Extract the [X, Y] coordinate from the center of the cell holding the provided text.  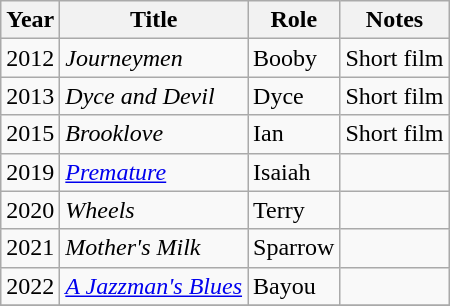
2013 [30, 96]
Notes [394, 20]
Wheels [154, 210]
Sparrow [294, 248]
Mother's Milk [154, 248]
2021 [30, 248]
Brooklove [154, 134]
2022 [30, 286]
2020 [30, 210]
Role [294, 20]
Isaiah [294, 172]
Dyce and Devil [154, 96]
Year [30, 20]
2015 [30, 134]
A Jazzman's Blues [154, 286]
Premature [154, 172]
Ian [294, 134]
2012 [30, 58]
Dyce [294, 96]
Terry [294, 210]
Journeymen [154, 58]
2019 [30, 172]
Bayou [294, 286]
Title [154, 20]
Booby [294, 58]
